Return the [X, Y] coordinate for the center point of the cell that contains the specified text.  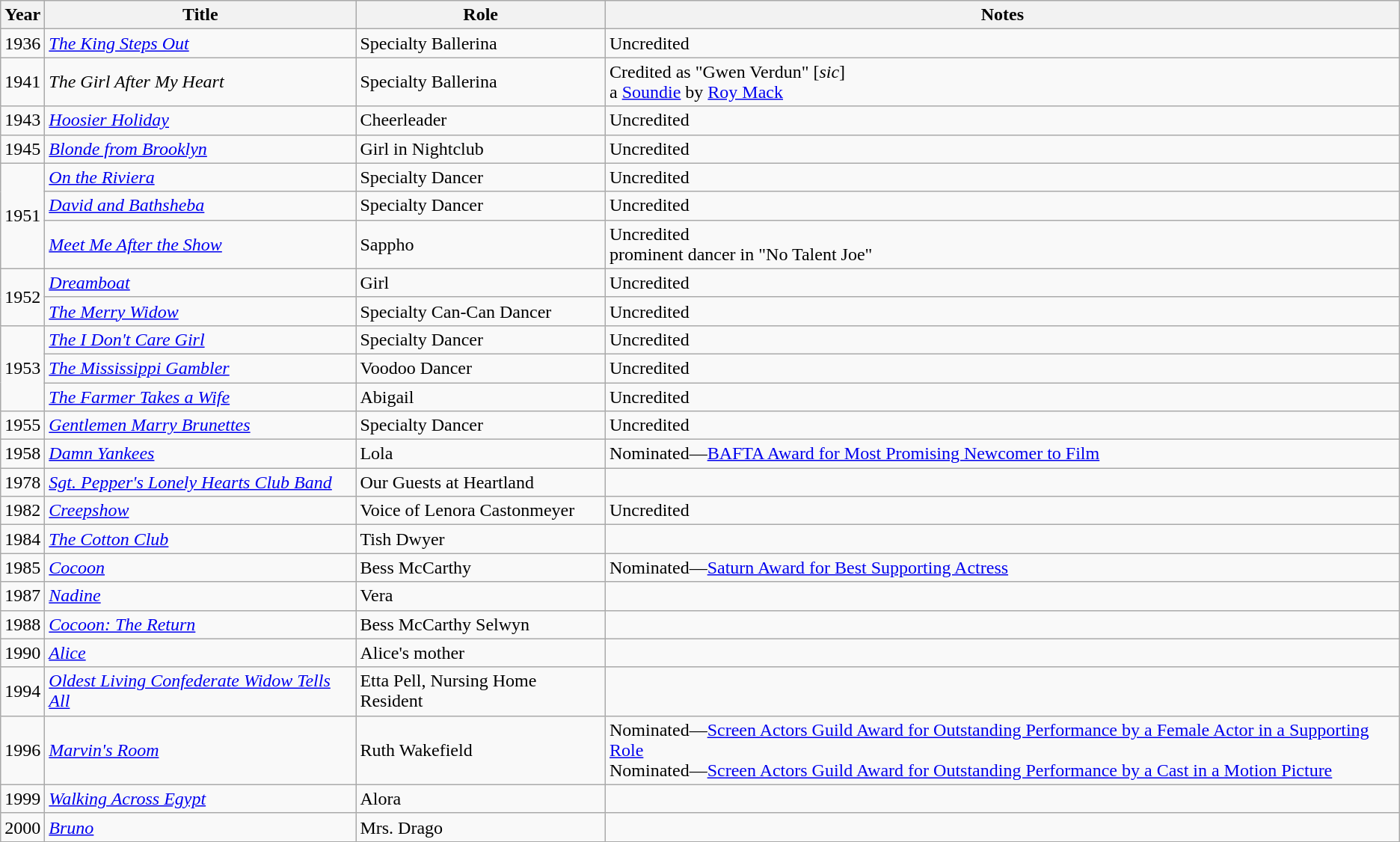
Alora [481, 799]
Lola [481, 454]
1982 [22, 511]
Uncredited prominent dancer in "No Talent Joe" [1002, 244]
Meet Me After the Show [200, 244]
1978 [22, 482]
Cocoon [200, 568]
Role [481, 15]
Nominated—Saturn Award for Best Supporting Actress [1002, 568]
Ruth Wakefield [481, 750]
Nominated—BAFTA Award for Most Promising Newcomer to Film [1002, 454]
1936 [22, 43]
Notes [1002, 15]
Cocoon: The Return [200, 624]
1958 [22, 454]
The King Steps Out [200, 43]
Gentlemen Marry Brunettes [200, 425]
Etta Pell, Nursing Home Resident [481, 691]
1985 [22, 568]
Nadine [200, 596]
1990 [22, 653]
Title [200, 15]
Bess McCarthy [481, 568]
The Cotton Club [200, 539]
Alice [200, 653]
1941 [22, 82]
Bess McCarthy Selwyn [481, 624]
Abigail [481, 397]
1952 [22, 297]
Walking Across Egypt [200, 799]
1984 [22, 539]
1951 [22, 215]
Vera [481, 596]
The Girl After My Heart [200, 82]
Sgt. Pepper's Lonely Hearts Club Band [200, 482]
Sappho [481, 244]
Bruno [200, 827]
2000 [22, 827]
1987 [22, 596]
Year [22, 15]
1945 [22, 149]
Cheerleader [481, 120]
Credited as "Gwen Verdun" [sic] a Soundie by Roy Mack [1002, 82]
Tish Dwyer [481, 539]
Voice of Lenora Castonmeyer [481, 511]
Girl [481, 283]
Girl in Nightclub [481, 149]
1996 [22, 750]
The Mississippi Gambler [200, 368]
The Merry Widow [200, 311]
Our Guests at Heartland [481, 482]
Specialty Can-Can Dancer [481, 311]
Mrs. Drago [481, 827]
1943 [22, 120]
Hoosier Holiday [200, 120]
Alice's mother [481, 653]
1988 [22, 624]
1994 [22, 691]
Voodoo Dancer [481, 368]
The I Don't Care Girl [200, 339]
Dreamboat [200, 283]
The Farmer Takes a Wife [200, 397]
On the Riviera [200, 177]
1953 [22, 368]
Creepshow [200, 511]
1955 [22, 425]
David and Bathsheba [200, 206]
Marvin's Room [200, 750]
Blonde from Brooklyn [200, 149]
Damn Yankees [200, 454]
Oldest Living Confederate Widow Tells All [200, 691]
1999 [22, 799]
